Identify which cell holds the provided text, then report its [X, Y] central coordinate. 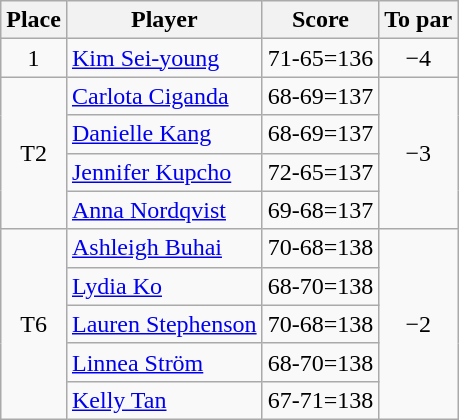
To par [418, 20]
72-65=137 [320, 172]
Place [34, 20]
T6 [34, 324]
71-65=136 [320, 58]
Linnea Ström [164, 362]
−2 [418, 324]
1 [34, 58]
Jennifer Kupcho [164, 172]
Lydia Ko [164, 286]
69-68=137 [320, 210]
Ashleigh Buhai [164, 248]
67-71=138 [320, 400]
Player [164, 20]
Danielle Kang [164, 134]
Score [320, 20]
T2 [34, 153]
−3 [418, 153]
Kim Sei-young [164, 58]
Kelly Tan [164, 400]
Lauren Stephenson [164, 324]
−4 [418, 58]
Carlota Ciganda [164, 96]
Anna Nordqvist [164, 210]
